Find where the given text appears and provide that cell's center as [x, y] coordinate. 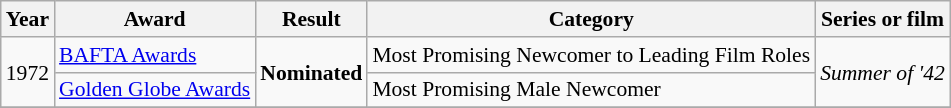
Most Promising Male Newcomer [591, 90]
Category [591, 19]
Summer of '42 [882, 72]
Series or film [882, 19]
Result [311, 19]
Golden Globe Awards [154, 90]
1972 [28, 72]
Award [154, 19]
Year [28, 19]
Nominated [311, 72]
Most Promising Newcomer to Leading Film Roles [591, 55]
BAFTA Awards [154, 55]
